For the text-containing cell, return its midpoint in [X, Y] coordinate format. 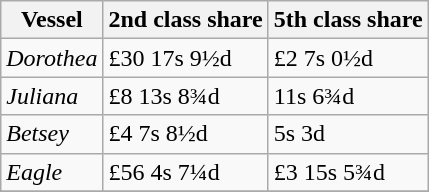
£30 17s 9½d [186, 58]
11s 6¾d [348, 96]
2nd class share [186, 20]
5th class share [348, 20]
Vessel [52, 20]
Betsey [52, 134]
£4 7s 8½d [186, 134]
£3 15s 5¾d [348, 172]
£8 13s 8¾d [186, 96]
£2 7s 0½d [348, 58]
Dorothea [52, 58]
5s 3d [348, 134]
Juliana [52, 96]
Eagle [52, 172]
£56 4s 7¼d [186, 172]
